Return the [X, Y] coordinate for the center point of the cell that contains the specified text.  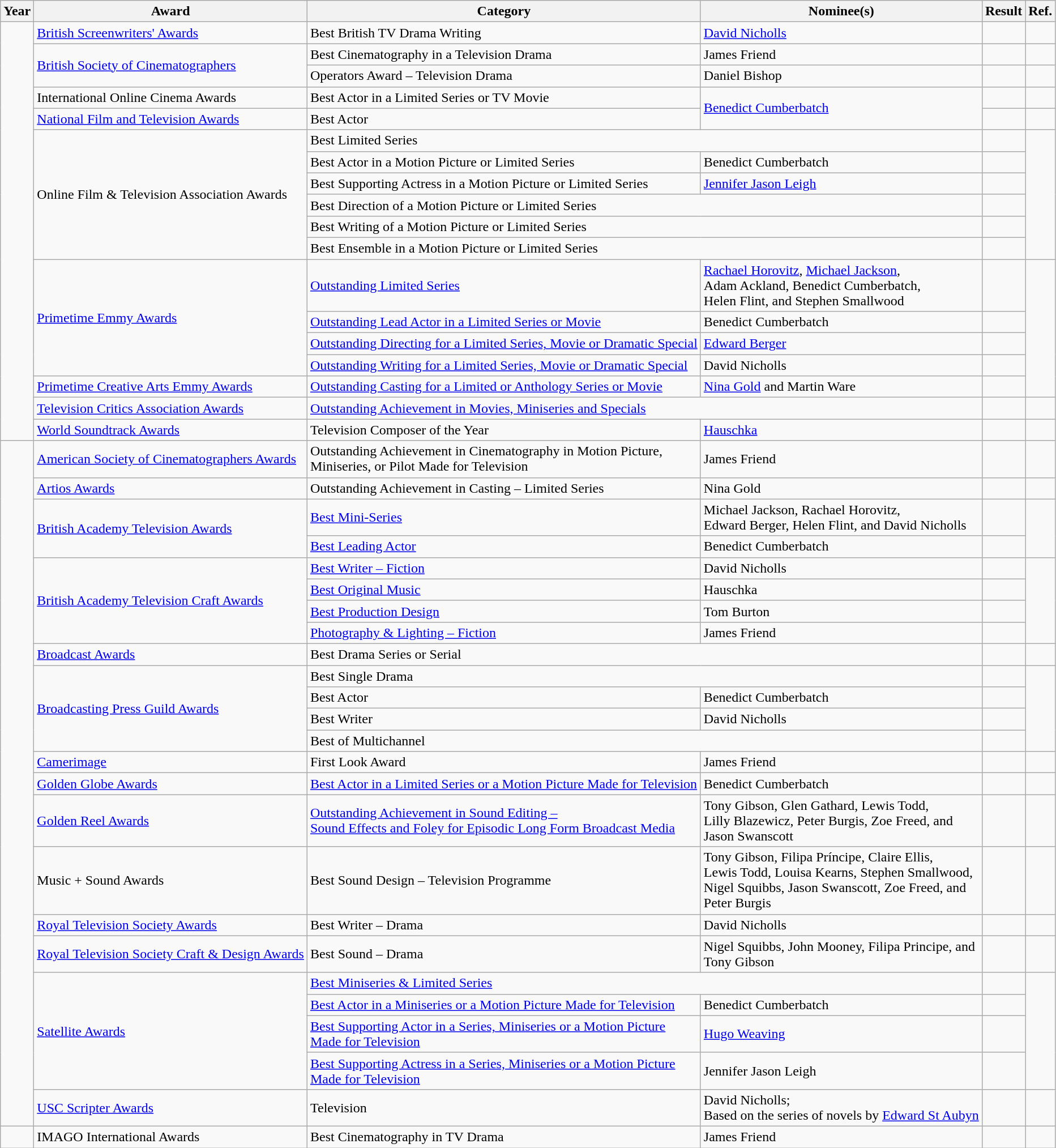
Award [171, 11]
British Academy Television Craft Awards [171, 600]
Camerimage [171, 762]
British Society of Cinematographers [171, 65]
Best Limited Series [644, 140]
International Online Cinema Awards [171, 97]
Best Sound – Drama [504, 954]
Best British TV Drama Writing [504, 33]
Edward Berger [841, 344]
Best Original Music [504, 590]
Best Supporting Actress in a Series, Miniseries or a Motion Picture Made for Television [504, 1070]
Ref. [1041, 11]
Best Actor in a Motion Picture or Limited Series [504, 162]
Outstanding Achievement in Sound Editing – Sound Effects and Foley for Episodic Long Form Broadcast Media [504, 821]
Outstanding Achievement in Cinematography in Motion Picture, Miniseries, or Pilot Made for Television [504, 459]
Best Writer – Fiction [504, 568]
Best Production Design [504, 611]
Best Mini-Series [504, 518]
Golden Globe Awards [171, 784]
Television Critics Association Awards [171, 408]
Outstanding Writing for a Limited Series, Movie or Dramatic Special [504, 365]
Tony Gibson, Filipa Príncipe, Claire Ellis, Lewis Todd, Louisa Kearns, Stephen Smallwood, Nigel Squibbs, Jason Swanscott, Zoe Freed, and Peter Burgis [841, 880]
First Look Award [504, 762]
Tom Burton [841, 611]
Rachael Horovitz, Michael Jackson, Adam Ackland, Benedict Cumberbatch, Helen Flint, and Stephen Smallwood [841, 285]
Golden Reel Awards [171, 821]
Best Direction of a Motion Picture or Limited Series [644, 205]
Best Writer [504, 719]
British Screenwriters' Awards [171, 33]
Best Supporting Actress in a Motion Picture or Limited Series [504, 183]
Tony Gibson, Glen Gathard, Lewis Todd, Lilly Blazewicz, Peter Burgis, Zoe Freed, and Jason Swanscott [841, 821]
Best Ensemble in a Motion Picture or Limited Series [644, 248]
British Academy Television Awards [171, 528]
Broadcasting Press Guild Awards [171, 708]
Television [504, 1108]
Best Cinematography in a Television Drama [504, 54]
Best Actor in a Limited Series or a Motion Picture Made for Television [504, 784]
Artios Awards [171, 488]
Best Drama Series or Serial [644, 654]
Best Cinematography in TV Drama [504, 1137]
Nigel Squibbs, John Mooney, Filipa Principe, and Tony Gibson [841, 954]
Best Writer – Drama [504, 925]
IMAGO International Awards [171, 1137]
Best Supporting Actor in a Series, Miniseries or a Motion Picture Made for Television [504, 1034]
Primetime Emmy Awards [171, 318]
Royal Television Society Awards [171, 925]
Online Film & Television Association Awards [171, 194]
Best Sound Design – Television Programme [504, 880]
Year [17, 11]
Operators Award – Television Drama [504, 76]
Music + Sound Awards [171, 880]
Satellite Awards [171, 1031]
Nominee(s) [841, 11]
Best Miniseries & Limited Series [644, 983]
Television Composer of the Year [504, 430]
Best Actor in a Miniseries or a Motion Picture Made for Television [504, 1005]
World Soundtrack Awards [171, 430]
Best Actor in a Limited Series or TV Movie [504, 97]
Nina Gold and Martin Ware [841, 387]
Photography & Lighting – Fiction [504, 633]
Outstanding Casting for a Limited or Anthology Series or Movie [504, 387]
Best Single Drama [644, 676]
Category [504, 11]
Outstanding Limited Series [504, 285]
Royal Television Society Craft & Design Awards [171, 954]
Result [1003, 11]
David Nicholls; Based on the series of novels by Edward St Aubyn [841, 1108]
Best of Multichannel [644, 741]
USC Scripter Awards [171, 1108]
Best Writing of a Motion Picture or Limited Series [644, 227]
American Society of Cinematographers Awards [171, 459]
Outstanding Directing for a Limited Series, Movie or Dramatic Special [504, 344]
Nina Gold [841, 488]
Michael Jackson, Rachael Horovitz, Edward Berger, Helen Flint, and David Nicholls [841, 518]
Outstanding Achievement in Casting – Limited Series [504, 488]
Broadcast Awards [171, 654]
Outstanding Achievement in Movies, Miniseries and Specials [644, 408]
Daniel Bishop [841, 76]
Best Leading Actor [504, 547]
Outstanding Lead Actor in a Limited Series or Movie [504, 322]
Primetime Creative Arts Emmy Awards [171, 387]
Hugo Weaving [841, 1034]
National Film and Television Awards [171, 119]
